Capture the cell that displays the provided text and extract its [X, Y] central coordinate. 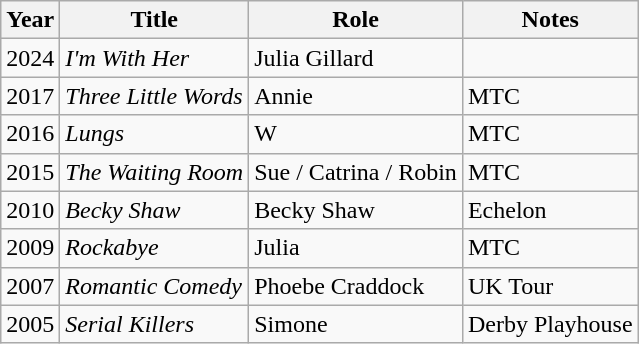
Romantic Comedy [154, 286]
Julia [356, 248]
2015 [30, 172]
2024 [30, 58]
2005 [30, 324]
Simone [356, 324]
UK Tour [550, 286]
Serial Killers [154, 324]
Role [356, 20]
Title [154, 20]
Notes [550, 20]
Year [30, 20]
The Waiting Room [154, 172]
2007 [30, 286]
Echelon [550, 210]
W [356, 134]
Lungs [154, 134]
Rockabye [154, 248]
2017 [30, 96]
I'm With Her [154, 58]
Derby Playhouse [550, 324]
Three Little Words [154, 96]
2009 [30, 248]
Julia Gillard [356, 58]
Sue / Catrina / Robin [356, 172]
2016 [30, 134]
Phoebe Craddock [356, 286]
2010 [30, 210]
Annie [356, 96]
